Pinpoint the cell where the given text exists, returning its [X, Y] midpoint coordinate. 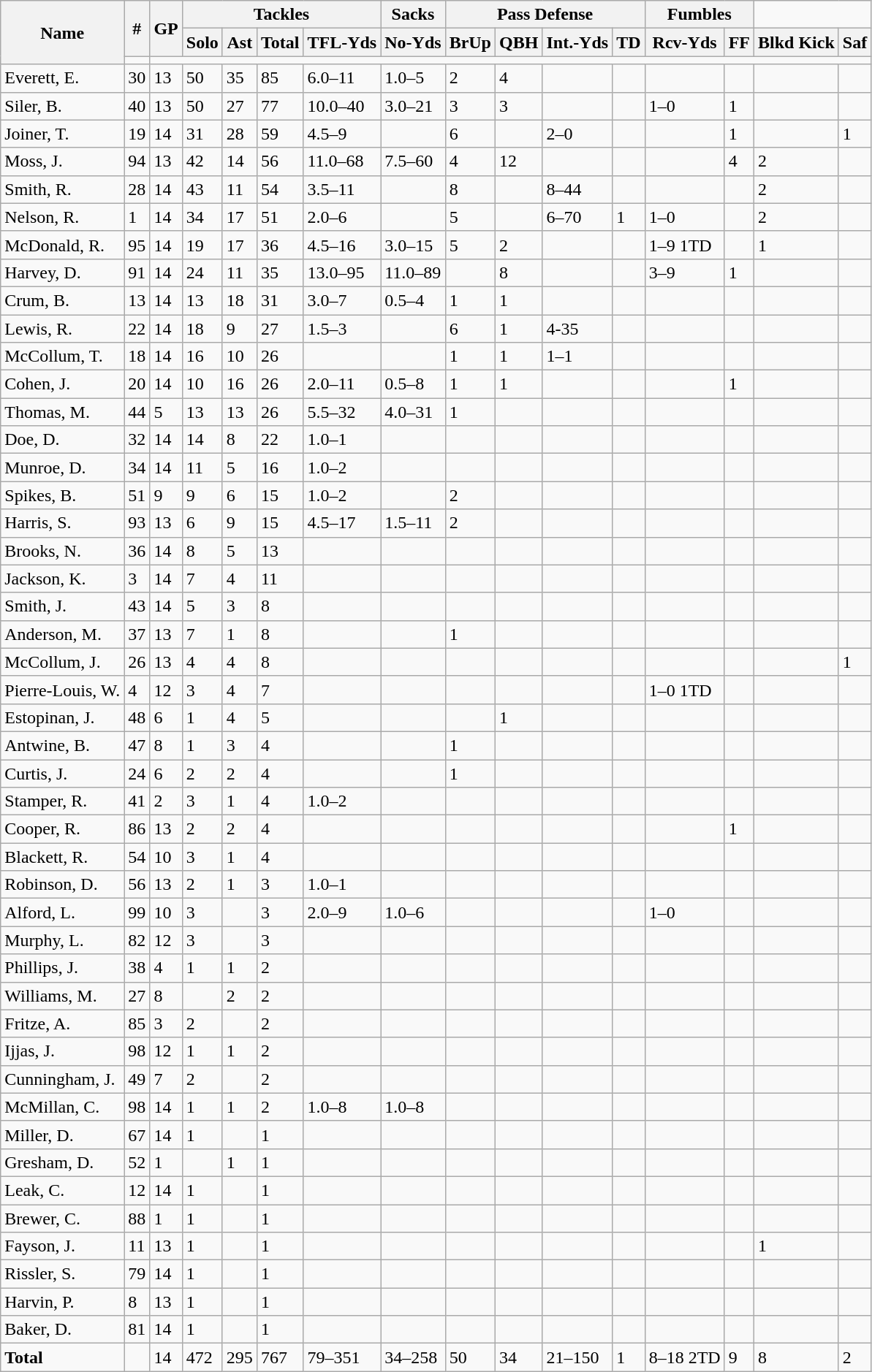
77 [280, 106]
4.0–31 [413, 412]
Baker, D. [63, 1330]
Harvey, D. [63, 273]
Antwine, B. [63, 745]
11.0–68 [342, 161]
Fayson, J. [63, 1246]
86 [137, 829]
Blkd Kick [797, 42]
Anderson, M. [63, 634]
47 [137, 745]
Nelson, R. [63, 217]
40 [137, 106]
82 [137, 940]
Curtis, J. [63, 774]
Munroe, D. [63, 468]
4-35 [577, 328]
FF [739, 42]
5.5–32 [342, 412]
Brewer, C. [63, 1218]
0.5–4 [413, 300]
41 [137, 801]
10.0–40 [342, 106]
93 [137, 523]
21–150 [577, 1357]
13.0–95 [342, 273]
3.0–15 [413, 245]
Tackles [281, 15]
6–70 [577, 217]
Saf [854, 42]
Cunningham, J. [63, 1079]
1.0–6 [413, 912]
Murphy, L. [63, 940]
1.0–5 [413, 78]
Name [63, 32]
2.0–6 [342, 217]
Thomas, M. [63, 412]
3–9 [684, 273]
52 [137, 1162]
Spikes, B. [63, 495]
1.5–3 [342, 328]
Estopinan, J. [63, 717]
7.5–60 [413, 161]
11.0–89 [413, 273]
8–18 2TD [684, 1357]
2.0–9 [342, 912]
Gresham, D. [63, 1162]
4.5–16 [342, 245]
Ast [240, 42]
Leak, C. [63, 1190]
McMillan, C. [63, 1107]
Doe, D. [63, 440]
TD [629, 42]
6.0–11 [342, 78]
# [137, 28]
Pass Defense [545, 15]
Rcv-Yds [684, 42]
Siler, B. [63, 106]
95 [137, 245]
Fumbles [699, 15]
Stamper, R. [63, 801]
1–9 1TD [684, 245]
20 [137, 384]
59 [280, 134]
81 [137, 1330]
BrUp [470, 42]
Fritze, A. [63, 1024]
34–258 [413, 1357]
Sacks [413, 15]
295 [240, 1357]
67 [137, 1135]
8–44 [577, 189]
99 [137, 912]
1–0 1TD [684, 690]
TFL-Yds [342, 42]
Harvin, P. [63, 1302]
767 [280, 1357]
Smith, J. [63, 606]
37 [137, 634]
2–0 [577, 134]
472 [202, 1357]
Everett, E. [63, 78]
1.5–11 [413, 523]
38 [137, 968]
Phillips, J. [63, 968]
94 [137, 161]
30 [137, 78]
44 [137, 412]
No-Yds [413, 42]
Alford, L. [63, 912]
79 [137, 1274]
Cooper, R. [63, 829]
Miller, D. [63, 1135]
Int.-Yds [577, 42]
Brooks, N. [63, 551]
4.5–9 [342, 134]
Rissler, S. [63, 1274]
Joiner, T. [63, 134]
Lewis, R. [63, 328]
91 [137, 273]
Crum, B. [63, 300]
McCollum, T. [63, 357]
Jackson, K. [63, 579]
0.5–8 [413, 384]
Pierre-Louis, W. [63, 690]
48 [137, 717]
Blackett, R. [63, 857]
1–1 [577, 357]
Moss, J. [63, 161]
3.5–11 [342, 189]
Williams, M. [63, 996]
88 [137, 1218]
QBH [519, 42]
McDonald, R. [63, 245]
4.5–17 [342, 523]
GP [166, 28]
42 [202, 161]
3.0–7 [342, 300]
Ijjas, J. [63, 1051]
Smith, R. [63, 189]
49 [137, 1079]
32 [137, 440]
3.0–21 [413, 106]
Cohen, J. [63, 384]
Robinson, D. [63, 885]
Harris, S. [63, 523]
Solo [202, 42]
79–351 [342, 1357]
McCollum, J. [63, 662]
2.0–11 [342, 384]
